Identify which cell holds the provided text, then report its (x, y) central coordinate. 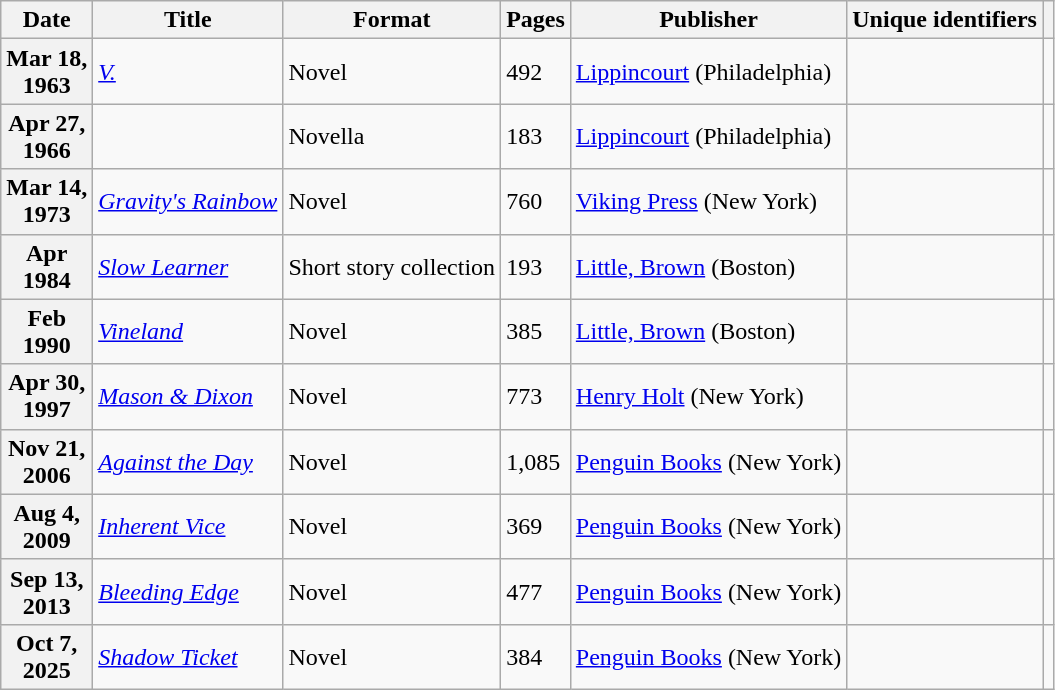
Against the Day (188, 462)
Henry Holt (New York) (708, 396)
Mar 18,1963 (47, 72)
V. (188, 72)
760 (536, 202)
Publisher (708, 20)
773 (536, 396)
Short story collection (392, 266)
Shadow Ticket (188, 656)
Nov 21,2006 (47, 462)
Mar 14,1973 (47, 202)
Unique identifiers (945, 20)
Sep 13,2013 (47, 592)
Mason & Dixon (188, 396)
Pages (536, 20)
Format (392, 20)
Slow Learner (188, 266)
Apr 27,1966 (47, 136)
Title (188, 20)
Gravity's Rainbow (188, 202)
Apr 30,1997 (47, 396)
1,085 (536, 462)
Apr1984 (47, 266)
193 (536, 266)
477 (536, 592)
Bleeding Edge (188, 592)
384 (536, 656)
Date (47, 20)
492 (536, 72)
Novella (392, 136)
Viking Press (New York) (708, 202)
Vineland (188, 332)
385 (536, 332)
369 (536, 526)
Aug 4,2009 (47, 526)
Feb1990 (47, 332)
183 (536, 136)
Oct 7,2025 (47, 656)
Inherent Vice (188, 526)
